Return (x, y) of the center of cell containing provided text 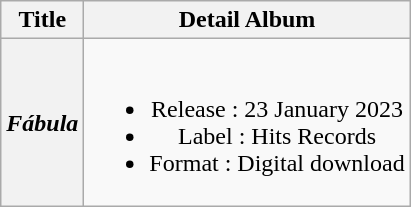
Fábula (42, 122)
Release : 23 January 2023Label : Hits RecordsFormat : Digital download (247, 122)
Detail Album (247, 20)
Title (42, 20)
